Output the [x, y] coordinate of the center of the cell containing the given text.  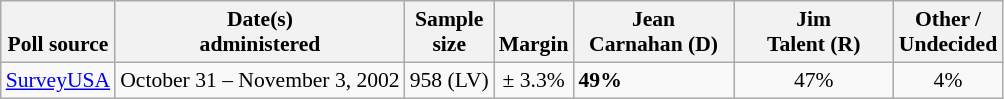
JeanCarnahan (D) [653, 32]
± 3.3% [534, 80]
SurveyUSA [58, 80]
Poll source [58, 32]
Samplesize [450, 32]
4% [948, 80]
49% [653, 80]
958 (LV) [450, 80]
Other /Undecided [948, 32]
JimTalent (R) [814, 32]
Date(s)administered [260, 32]
47% [814, 80]
October 31 – November 3, 2002 [260, 80]
Margin [534, 32]
